Extract the (X, Y) coordinate from the center of the cell holding the provided text.  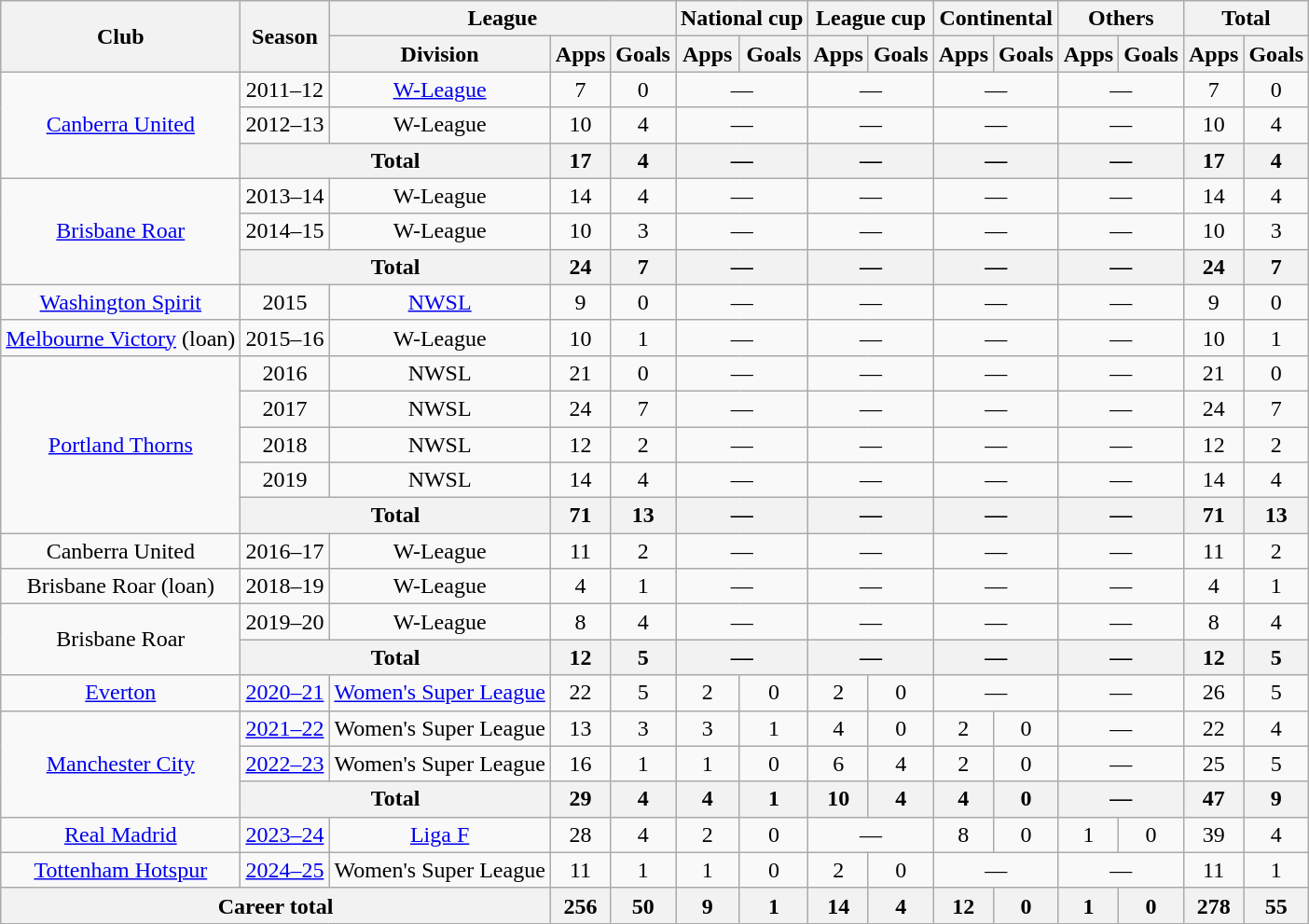
39 (1213, 834)
Tottenham Hotspur (121, 870)
25 (1213, 764)
2015–16 (285, 338)
League cup (871, 19)
6 (838, 764)
2023–24 (285, 834)
Others (1121, 19)
278 (1213, 905)
Division (440, 54)
Club (121, 36)
Liga F (440, 834)
Portland Thorns (121, 444)
Real Madrid (121, 834)
2015 (285, 302)
29 (580, 799)
2022–23 (285, 764)
2011–12 (285, 90)
2016 (285, 373)
2012–13 (285, 125)
2017 (285, 408)
2018–19 (285, 586)
Career total (276, 905)
2014–15 (285, 231)
Washington Spirit (121, 302)
26 (1213, 693)
League (503, 19)
Season (285, 36)
16 (580, 764)
2020–21 (285, 693)
2019–20 (285, 622)
2013–14 (285, 196)
256 (580, 905)
Continental (996, 19)
50 (643, 905)
Brisbane Roar (loan) (121, 586)
Everton (121, 693)
Melbourne Victory (loan) (121, 338)
2019 (285, 480)
28 (580, 834)
2018 (285, 445)
55 (1276, 905)
Manchester City (121, 764)
2021–22 (285, 728)
47 (1213, 799)
2024–25 (285, 870)
2016–17 (285, 551)
National cup (741, 19)
